Locate the cell with the specified text and output its [X, Y] center coordinate. 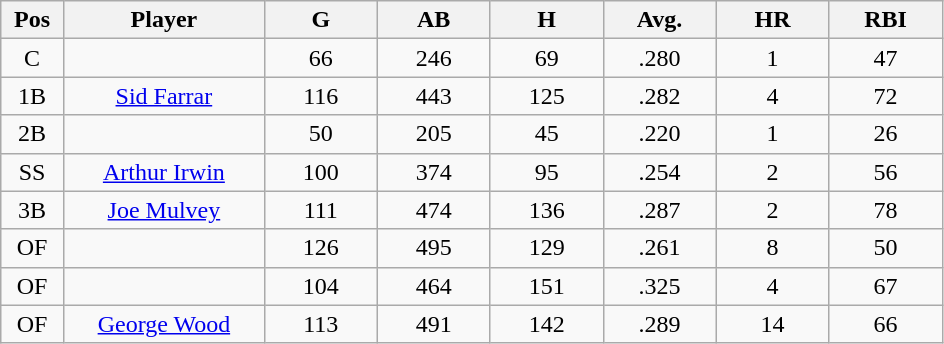
SS [32, 172]
45 [546, 134]
125 [546, 96]
Sid Farrar [164, 96]
.261 [660, 248]
George Wood [164, 324]
151 [546, 286]
.289 [660, 324]
Avg. [660, 20]
136 [546, 210]
78 [886, 210]
Arthur Irwin [164, 172]
129 [546, 248]
142 [546, 324]
56 [886, 172]
111 [320, 210]
464 [434, 286]
.220 [660, 134]
Player [164, 20]
67 [886, 286]
495 [434, 248]
104 [320, 286]
100 [320, 172]
3B [32, 210]
Joe Mulvey [164, 210]
HR [772, 20]
G [320, 20]
95 [546, 172]
Pos [32, 20]
126 [320, 248]
14 [772, 324]
8 [772, 248]
C [32, 58]
AB [434, 20]
RBI [886, 20]
72 [886, 96]
205 [434, 134]
.282 [660, 96]
.325 [660, 286]
1B [32, 96]
H [546, 20]
374 [434, 172]
116 [320, 96]
474 [434, 210]
491 [434, 324]
2B [32, 134]
113 [320, 324]
.254 [660, 172]
246 [434, 58]
443 [434, 96]
26 [886, 134]
.280 [660, 58]
.287 [660, 210]
47 [886, 58]
69 [546, 58]
